Find where the given text appears and provide that cell's center as [x, y] coordinate. 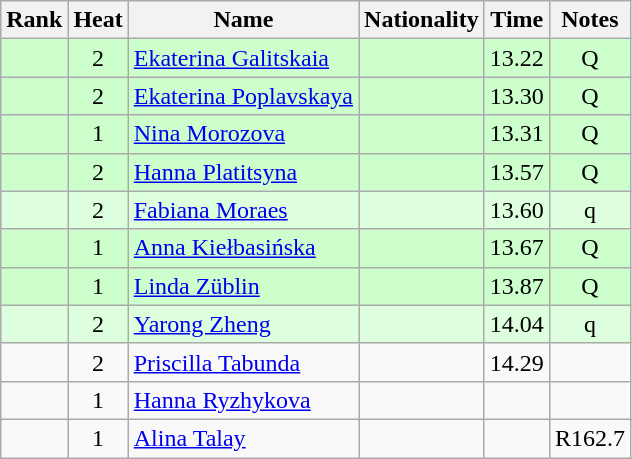
Time [516, 20]
Nationality [422, 20]
Ekaterina Galitskaia [243, 58]
14.04 [516, 324]
Priscilla Tabunda [243, 362]
Yarong Zheng [243, 324]
13.87 [516, 286]
Alina Talay [243, 438]
13.22 [516, 58]
13.57 [516, 172]
Notes [590, 20]
R162.7 [590, 438]
Linda Züblin [243, 286]
Hanna Ryzhykova [243, 400]
Nina Morozova [243, 134]
Ekaterina Poplavskaya [243, 96]
13.30 [516, 96]
Rank [34, 20]
Name [243, 20]
Anna Kiełbasińska [243, 248]
13.60 [516, 210]
14.29 [516, 362]
13.31 [516, 134]
Heat [98, 20]
13.67 [516, 248]
Hanna Platitsyna [243, 172]
Fabiana Moraes [243, 210]
